Return (x, y) of the center of cell containing provided text 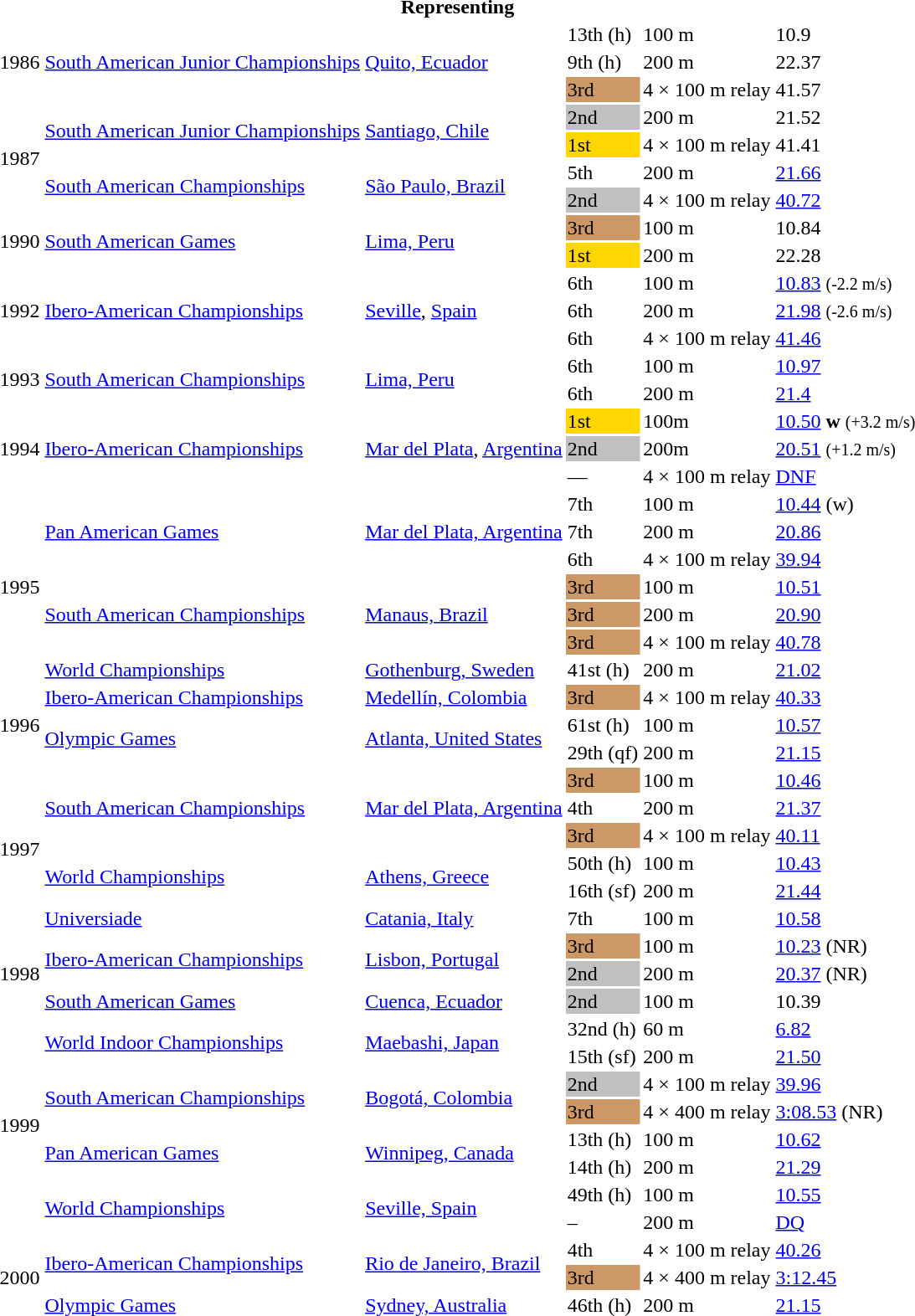
World Indoor Championships (203, 1043)
Quito, Ecuador (464, 62)
9th (h) (603, 62)
49th (h) (603, 1195)
5th (603, 172)
— (603, 476)
32nd (h) (603, 1029)
41st (h) (603, 670)
14th (h) (603, 1167)
Manaus, Brazil (464, 614)
Bogotá, Colombia (464, 1098)
50th (h) (603, 863)
Athens, Greece (464, 877)
São Paulo, Brazil (464, 186)
15th (sf) (603, 1056)
Atlanta, United States (464, 738)
29th (qf) (603, 753)
Olympic Games (203, 738)
16th (sf) (603, 891)
Gothenburg, Sweden (464, 670)
Cuenca, Ecuador (464, 1001)
200m (707, 449)
Lisbon, Portugal (464, 959)
Santiago, Chile (464, 131)
Universiade (203, 918)
Maebashi, Japan (464, 1043)
61st (h) (603, 725)
Medellín, Colombia (464, 697)
Winnipeg, Canada (464, 1154)
100m (707, 421)
Catania, Italy (464, 918)
60 m (707, 1029)
Rio de Janeiro, Brazil (464, 1264)
– (603, 1222)
